Capture the cell that displays the provided text and extract its (x, y) central coordinate. 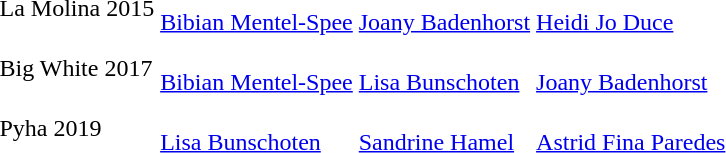
Lisa Bunschoten (444, 68)
Bibian Mentel-Spee (257, 68)
